Detect which cell encompasses the target text, then output its (X, Y) center coordinate. 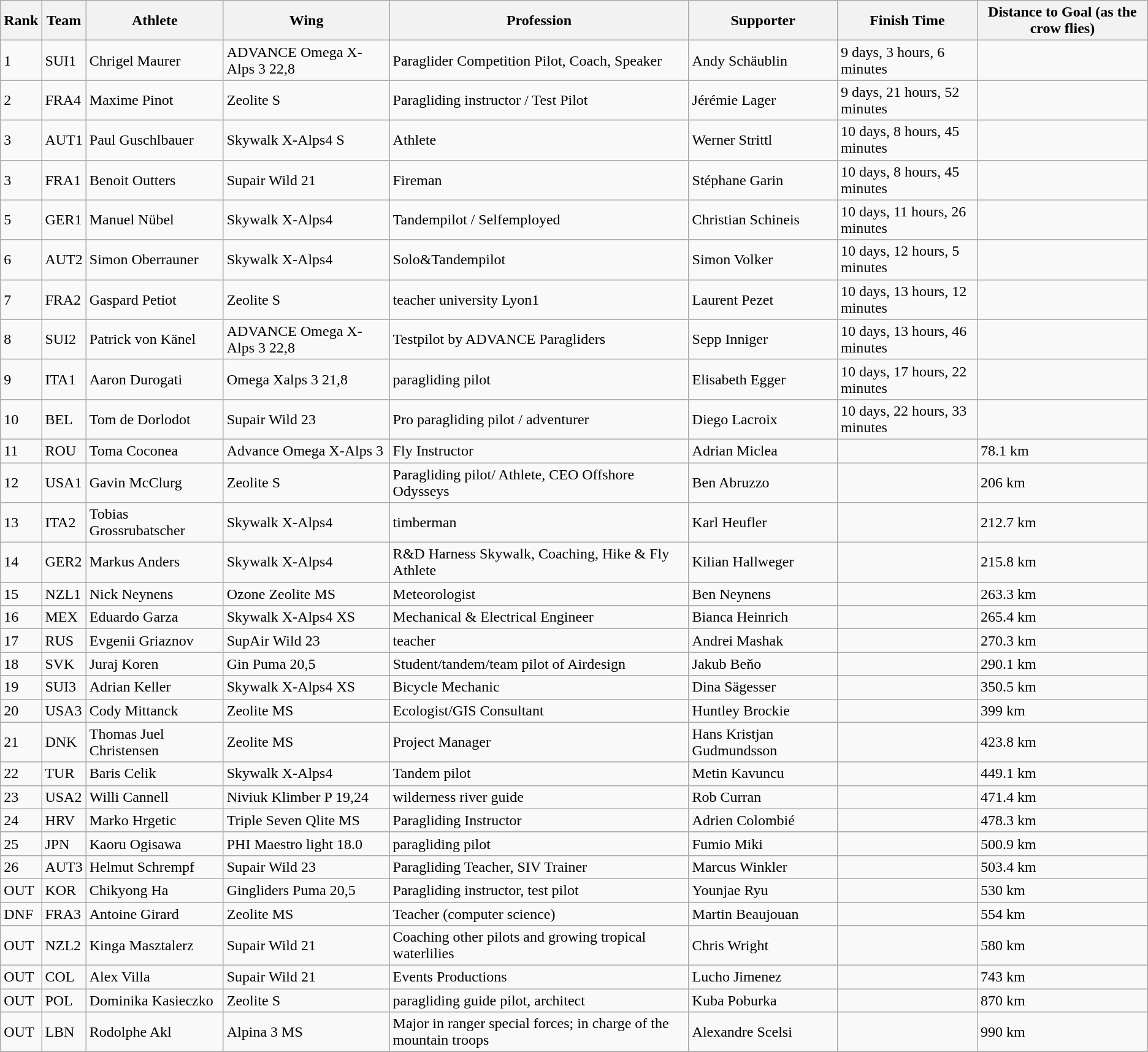
Younjae Ryu (763, 890)
Marko Hrgetic (155, 820)
Gavin McClurg (155, 482)
78.1 km (1063, 451)
USA1 (64, 482)
Manuel Nübel (155, 219)
9 (21, 379)
Andrei Mashak (763, 641)
NZL2 (64, 945)
500.9 km (1063, 844)
NZL1 (64, 594)
Paul Guschlbauer (155, 140)
Wing (307, 21)
JPN (64, 844)
20 (21, 711)
Kinga Masztalerz (155, 945)
Events Productions (539, 977)
Stéphane Garin (763, 180)
SUI2 (64, 340)
Fly Instructor (539, 451)
Triple Seven Qlite MS (307, 820)
BEL (64, 419)
206 km (1063, 482)
7 (21, 299)
Nick Neynens (155, 594)
Fumio Miki (763, 844)
10 days, 13 hours, 12 minutes (907, 299)
Gin Puma 20,5 (307, 664)
timberman (539, 522)
FRA2 (64, 299)
471.4 km (1063, 797)
Ozone Zeolite MS (307, 594)
SVK (64, 664)
SUI3 (64, 687)
Marcus Winkler (763, 867)
DNF (21, 914)
Paragliding pilot/ Athlete, CEO Offshore Odysseys (539, 482)
Niviuk Klimber P 19,24 (307, 797)
teacher university Lyon1 (539, 299)
530 km (1063, 890)
Evgenii Griaznov (155, 641)
6 (21, 260)
Alex Villa (155, 977)
263.3 km (1063, 594)
580 km (1063, 945)
554 km (1063, 914)
Toma Coconea (155, 451)
teacher (539, 641)
Rob Curran (763, 797)
12 (21, 482)
2 (21, 101)
Paraglider Competition Pilot, Coach, Speaker (539, 60)
Diego Lacroix (763, 419)
Teacher (computer science) (539, 914)
990 km (1063, 1032)
1 (21, 60)
Maxime Pinot (155, 101)
Cody Mittanck (155, 711)
RUS (64, 641)
Martin Beaujouan (763, 914)
Andy Schäublin (763, 60)
11 (21, 451)
Tom de Dorlodot (155, 419)
Kaoru Ogisawa (155, 844)
wilderness river guide (539, 797)
10 days, 12 hours, 5 minutes (907, 260)
R&D Harness Skywalk, Coaching, Hike & Fly Athlete (539, 563)
DNK (64, 742)
16 (21, 617)
Student/tandem/team pilot of Airdesign (539, 664)
423.8 km (1063, 742)
Rodolphe Akl (155, 1032)
Thomas Juel Christensen (155, 742)
Christian Schineis (763, 219)
Hans Kristjan Gudmundsson (763, 742)
Willi Cannell (155, 797)
8 (21, 340)
AUT2 (64, 260)
23 (21, 797)
478.3 km (1063, 820)
Dina Sägesser (763, 687)
Paragliding Teacher, SIV Trainer (539, 867)
ITA2 (64, 522)
MEX (64, 617)
KOR (64, 890)
paragliding guide pilot, architect (539, 1001)
Juraj Koren (155, 664)
870 km (1063, 1001)
COL (64, 977)
Elisabeth Egger (763, 379)
SUI1 (64, 60)
24 (21, 820)
Eduardo Garza (155, 617)
Metin Kavuncu (763, 774)
270.3 km (1063, 641)
290.1 km (1063, 664)
Paragliding instructor, test pilot (539, 890)
350.5 km (1063, 687)
POL (64, 1001)
Gaspard Petiot (155, 299)
Adrian Keller (155, 687)
Jakub Beňo (763, 664)
Team (64, 21)
Coaching other pilots and growing tropical waterlilies (539, 945)
Tobias Grossrubatscher (155, 522)
265.4 km (1063, 617)
HRV (64, 820)
ITA1 (64, 379)
Ecologist/GIS Consultant (539, 711)
Meteorologist (539, 594)
Huntley Brockie (763, 711)
Alexandre Scelsi (763, 1032)
10 (21, 419)
212.7 km (1063, 522)
GER1 (64, 219)
Laurent Pezet (763, 299)
Supporter (763, 21)
Fireman (539, 180)
Pro paragliding pilot / adventurer (539, 419)
Distance to Goal (as the crow flies) (1063, 21)
Paragliding Instructor (539, 820)
Paragliding instructor / Test Pilot (539, 101)
9 days, 3 hours, 6 minutes (907, 60)
Ben Neynens (763, 594)
Antoine Girard (155, 914)
Testpilot by ADVANCE Paragliders (539, 340)
Mechanical & Electrical Engineer (539, 617)
Solo&Tandempilot (539, 260)
503.4 km (1063, 867)
TUR (64, 774)
Tandem pilot (539, 774)
Simon Oberrauner (155, 260)
14 (21, 563)
Chrigel Maurer (155, 60)
17 (21, 641)
Adrian Miclea (763, 451)
Werner Strittl (763, 140)
Karl Heufler (763, 522)
743 km (1063, 977)
Baris Celik (155, 774)
Benoit Outters (155, 180)
Profession (539, 21)
26 (21, 867)
USA2 (64, 797)
13 (21, 522)
Finish Time (907, 21)
SupAir Wild 23 (307, 641)
Helmut Schrempf (155, 867)
AUT3 (64, 867)
18 (21, 664)
21 (21, 742)
Dominika Kasieczko (155, 1001)
Kilian Hallweger (763, 563)
Major in ranger special forces; in charge of the mountain troops (539, 1032)
15 (21, 594)
Aaron Durogati (155, 379)
215.8 km (1063, 563)
Sepp Inniger (763, 340)
Advance Omega X-Alps 3 (307, 451)
Bicycle Mechanic (539, 687)
Kuba Poburka (763, 1001)
Project Manager (539, 742)
Rank (21, 21)
Jérémie Lager (763, 101)
Tandempilot / Selfemployed (539, 219)
Markus Anders (155, 563)
Chikyong Ha (155, 890)
ROU (64, 451)
FRA3 (64, 914)
5 (21, 219)
10 days, 13 hours, 46 minutes (907, 340)
Lucho Jimenez (763, 977)
10 days, 22 hours, 33 minutes (907, 419)
Ben Abruzzo (763, 482)
Chris Wright (763, 945)
399 km (1063, 711)
449.1 km (1063, 774)
19 (21, 687)
Gingliders Puma 20,5 (307, 890)
Simon Volker (763, 260)
USA3 (64, 711)
GER2 (64, 563)
Adrien Colombié (763, 820)
10 days, 11 hours, 26 minutes (907, 219)
AUT1 (64, 140)
LBN (64, 1032)
25 (21, 844)
9 days, 21 hours, 52 minutes (907, 101)
22 (21, 774)
FRA1 (64, 180)
Omega Xalps 3 21,8 (307, 379)
PHI Maestro light 18.0 (307, 844)
Bianca Heinrich (763, 617)
10 days, 17 hours, 22 minutes (907, 379)
Alpina 3 MS (307, 1032)
FRA4 (64, 101)
Skywalk X-Alps4 S (307, 140)
Patrick von Känel (155, 340)
